Detect which cell encompasses the target text, then output its [X, Y] center coordinate. 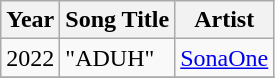
"ADUH" [118, 58]
Song Title [118, 20]
2022 [30, 58]
Year [30, 20]
SonaOne [224, 58]
Artist [224, 20]
